Provide the (X, Y) coordinate of the cell's center where the given text is located.  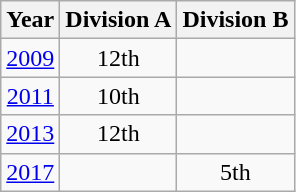
Division A (118, 20)
10th (118, 96)
Year (30, 20)
5th (236, 172)
2011 (30, 96)
2009 (30, 58)
2013 (30, 134)
Division B (236, 20)
2017 (30, 172)
